Return [X, Y] of the center of cell containing provided text 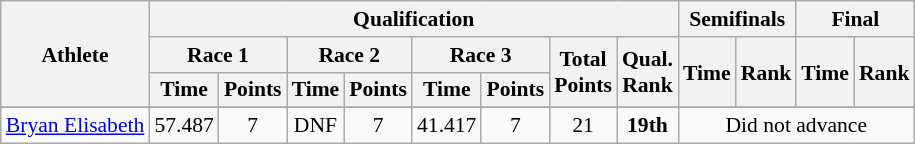
19th [648, 126]
57.487 [184, 126]
21 [583, 126]
Qual.Rank [648, 72]
Did not advance [796, 126]
Qualification [414, 19]
Race 2 [350, 55]
TotalPoints [583, 72]
Bryan Elisabeth [76, 126]
Semifinals [737, 19]
41.417 [446, 126]
Final [855, 19]
Race 1 [218, 55]
Athlete [76, 54]
Race 3 [480, 55]
DNF [316, 126]
